Pinpoint the cell where the given text exists, returning its (x, y) midpoint coordinate. 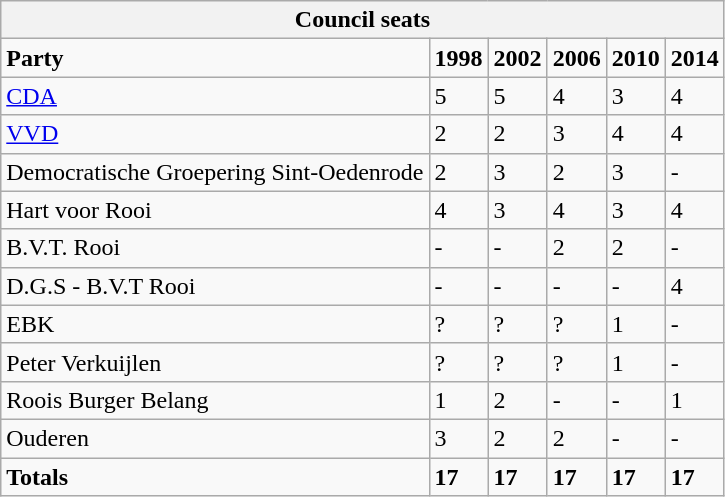
D.G.S - B.V.T Rooi (215, 286)
2010 (636, 58)
2014 (694, 58)
Democratische Groepering Sint-Oedenrode (215, 172)
Party (215, 58)
1998 (458, 58)
Council seats (363, 20)
EBK (215, 324)
Hart voor Rooi (215, 210)
2006 (576, 58)
Totals (215, 477)
Peter Verkuijlen (215, 362)
B.V.T. Rooi (215, 248)
VVD (215, 134)
Ouderen (215, 438)
Roois Burger Belang (215, 400)
2002 (518, 58)
CDA (215, 96)
